Identify which cell holds the provided text, then report its (x, y) central coordinate. 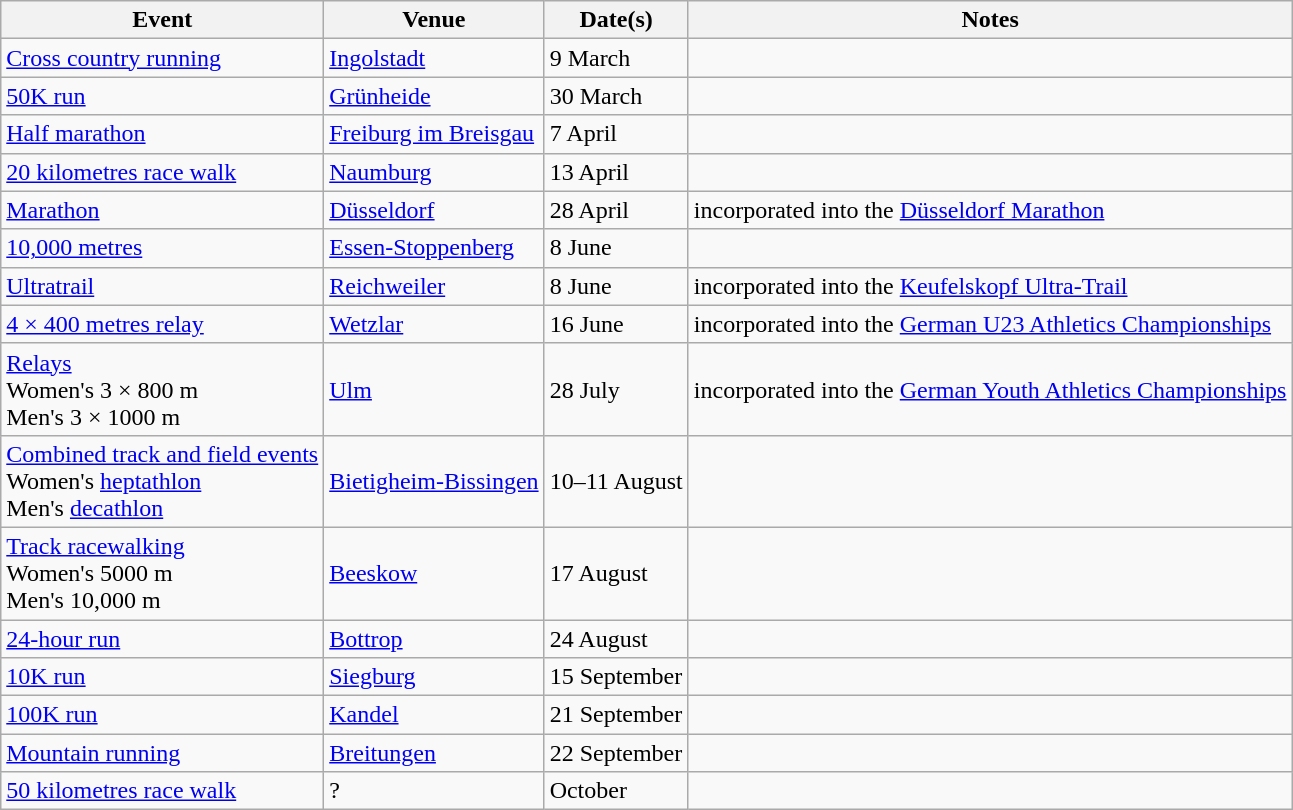
15 September (616, 677)
Combined track and field eventsWomen's heptathlonMen's decathlon (162, 481)
9 March (616, 58)
Ultratrail (162, 286)
incorporated into the German U23 Athletics Championships (990, 324)
Naumburg (434, 172)
28 April (616, 210)
Bottrop (434, 639)
RelaysWomen's 3 × 800 mMen's 3 × 1000 m (162, 389)
24 August (616, 639)
13 April (616, 172)
21 September (616, 715)
Venue (434, 20)
Date(s) (616, 20)
17 August (616, 573)
Track racewalkingWomen's 5000 mMen's 10,000 m (162, 573)
Grünheide (434, 96)
? (434, 791)
incorporated into the Keufelskopf Ultra-Trail (990, 286)
4 × 400 metres relay (162, 324)
incorporated into the German Youth Athletics Championships (990, 389)
50K run (162, 96)
Marathon (162, 210)
Siegburg (434, 677)
10K run (162, 677)
28 July (616, 389)
Half marathon (162, 134)
incorporated into the Düsseldorf Marathon (990, 210)
Ulm (434, 389)
22 September (616, 753)
10–11 August (616, 481)
Wetzlar (434, 324)
Essen-Stoppenberg (434, 248)
10,000 metres (162, 248)
October (616, 791)
30 March (616, 96)
Kandel (434, 715)
Bietigheim-Bissingen (434, 481)
100K run (162, 715)
16 June (616, 324)
Freiburg im Breisgau (434, 134)
7 April (616, 134)
Event (162, 20)
50 kilometres race walk (162, 791)
Reichweiler (434, 286)
20 kilometres race walk (162, 172)
Mountain running (162, 753)
Notes (990, 20)
Beeskow (434, 573)
24-hour run (162, 639)
Cross country running (162, 58)
Breitungen (434, 753)
Düsseldorf (434, 210)
Ingolstadt (434, 58)
